Output the (x, y) coordinate of the center of the cell containing the given text.  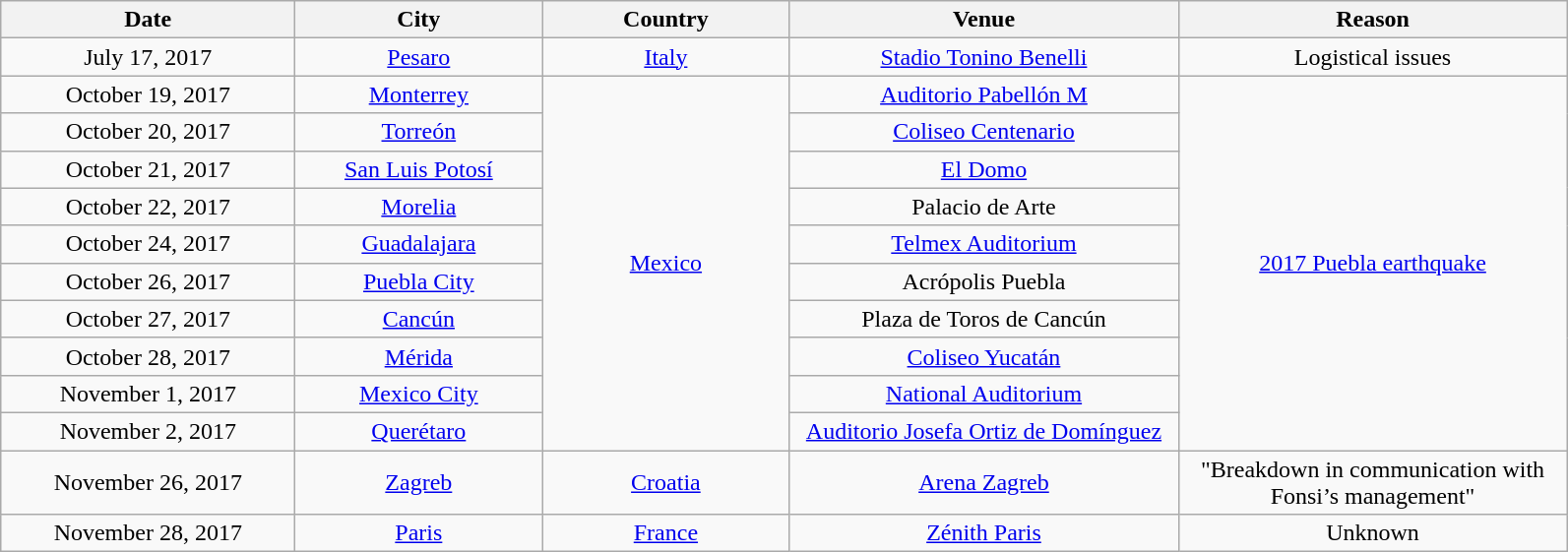
Venue (984, 20)
October 20, 2017 (148, 132)
Puebla City (419, 281)
"Breakdown in communication with Fonsi’s management" (1372, 482)
Zagreb (419, 482)
San Luis Potosí (419, 169)
Logistical issues (1372, 57)
October 21, 2017 (148, 169)
November 26, 2017 (148, 482)
Auditorio Josefa Ortiz de Domínguez (984, 431)
France (665, 533)
Arena Zagreb (984, 482)
Auditorio Pabellón M (984, 94)
Torreón (419, 132)
Querétaro (419, 431)
Zénith Paris (984, 533)
El Domo (984, 169)
October 22, 2017 (148, 207)
Pesaro (419, 57)
Telmex Auditorium (984, 244)
November 1, 2017 (148, 394)
Italy (665, 57)
Country (665, 20)
Croatia (665, 482)
Unknown (1372, 533)
Mexico City (419, 394)
National Auditorium (984, 394)
Guadalajara (419, 244)
Acrópolis Puebla (984, 281)
November 28, 2017 (148, 533)
October 19, 2017 (148, 94)
October 24, 2017 (148, 244)
Palacio de Arte (984, 207)
Mexico (665, 264)
City (419, 20)
Stadio Tonino Benelli (984, 57)
July 17, 2017 (148, 57)
Cancún (419, 319)
Reason (1372, 20)
Plaza de Toros de Cancún (984, 319)
Coliseo Centenario (984, 132)
Mérida (419, 356)
Coliseo Yucatán (984, 356)
October 28, 2017 (148, 356)
Paris (419, 533)
Monterrey (419, 94)
November 2, 2017 (148, 431)
October 27, 2017 (148, 319)
Morelia (419, 207)
October 26, 2017 (148, 281)
Date (148, 20)
2017 Puebla earthquake (1372, 264)
